Capture the cell that displays the provided text and extract its (x, y) central coordinate. 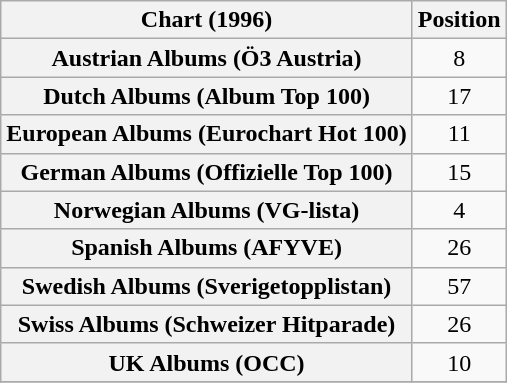
10 (459, 362)
8 (459, 58)
Norwegian Albums (VG-lista) (207, 210)
Austrian Albums (Ö3 Austria) (207, 58)
UK Albums (OCC) (207, 362)
Swiss Albums (Schweizer Hitparade) (207, 324)
15 (459, 172)
11 (459, 134)
Chart (1996) (207, 20)
4 (459, 210)
57 (459, 286)
German Albums (Offizielle Top 100) (207, 172)
Position (459, 20)
Dutch Albums (Album Top 100) (207, 96)
Spanish Albums (AFYVE) (207, 248)
Swedish Albums (Sverigetopplistan) (207, 286)
European Albums (Eurochart Hot 100) (207, 134)
17 (459, 96)
